Find where the given text appears and provide that cell's center as (x, y) coordinate. 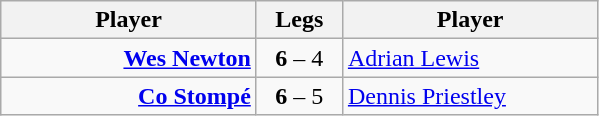
6 – 4 (299, 58)
Dennis Priestley (470, 96)
Adrian Lewis (470, 58)
Wes Newton (129, 58)
Co Stompé (129, 96)
6 – 5 (299, 96)
Legs (299, 20)
